Detect which cell encompasses the target text, then output its [x, y] center coordinate. 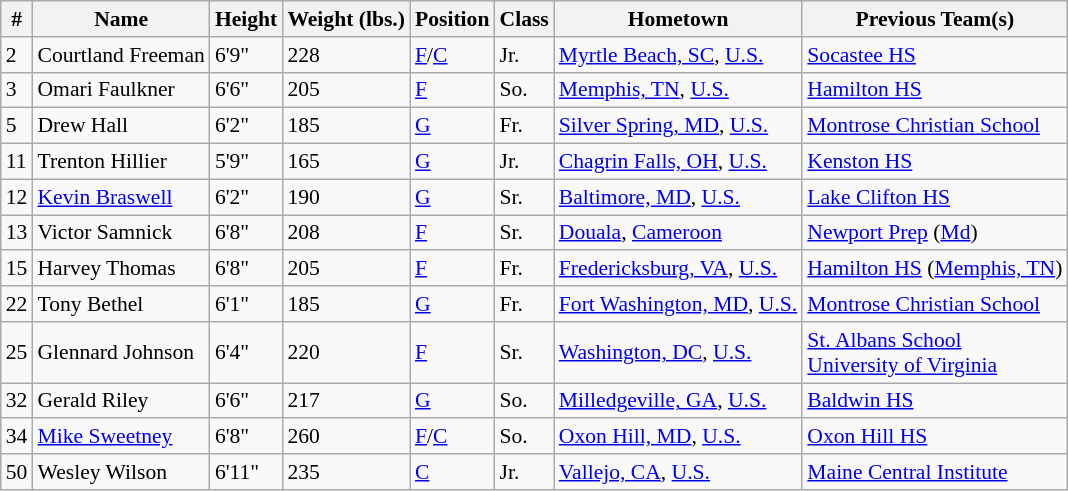
6'11" [246, 472]
228 [346, 55]
260 [346, 437]
6'9" [246, 55]
Gerald Riley [120, 401]
15 [17, 269]
Weight (lbs.) [346, 19]
St. Albans SchoolUniversity of Virginia [934, 352]
Name [120, 19]
3 [17, 90]
Douala, Cameroon [678, 233]
Victor Samnick [120, 233]
Memphis, TN, U.S. [678, 90]
34 [17, 437]
6'4" [246, 352]
Glennard Johnson [120, 352]
50 [17, 472]
Previous Team(s) [934, 19]
5'9" [246, 162]
190 [346, 197]
217 [346, 401]
2 [17, 55]
Vallejo, CA, U.S. [678, 472]
Oxon Hill HS [934, 437]
5 [17, 126]
Wesley Wilson [120, 472]
Kevin Braswell [120, 197]
Tony Bethel [120, 304]
13 [17, 233]
Chagrin Falls, OH, U.S. [678, 162]
208 [346, 233]
25 [17, 352]
Class [524, 19]
Myrtle Beach, SC, U.S. [678, 55]
Milledgeville, GA, U.S. [678, 401]
Silver Spring, MD, U.S. [678, 126]
# [17, 19]
Fort Washington, MD, U.S. [678, 304]
32 [17, 401]
Baltimore, MD, U.S. [678, 197]
Oxon Hill, MD, U.S. [678, 437]
Harvey Thomas [120, 269]
11 [17, 162]
Kenston HS [934, 162]
Hamilton HS (Memphis, TN) [934, 269]
Drew Hall [120, 126]
C [452, 472]
Height [246, 19]
Trenton Hillier [120, 162]
Hometown [678, 19]
165 [346, 162]
Omari Faulkner [120, 90]
Washington, DC, U.S. [678, 352]
Hamilton HS [934, 90]
Newport Prep (Md) [934, 233]
Mike Sweetney [120, 437]
Position [452, 19]
6'1" [246, 304]
Fredericksburg, VA, U.S. [678, 269]
Maine Central Institute [934, 472]
Socastee HS [934, 55]
235 [346, 472]
Lake Clifton HS [934, 197]
22 [17, 304]
220 [346, 352]
12 [17, 197]
Courtland Freeman [120, 55]
Baldwin HS [934, 401]
